Scan for the cell matching the given text and deliver its [x, y] coordinate at center. 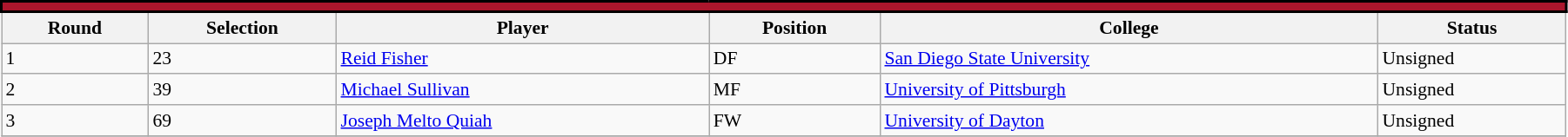
Position [795, 28]
Status [1471, 28]
1 [75, 59]
3 [75, 121]
Player [522, 28]
DF [795, 59]
Selection [242, 28]
University of Pittsburgh [1129, 90]
University of Dayton [1129, 121]
FW [795, 121]
San Diego State University [1129, 59]
College [1129, 28]
MF [795, 90]
2 [75, 90]
Michael Sullivan [522, 90]
Reid Fisher [522, 59]
Joseph Melto Quiah [522, 121]
Round [75, 28]
39 [242, 90]
69 [242, 121]
23 [242, 59]
